Output the [X, Y] coordinate of the center of the cell containing the given text.  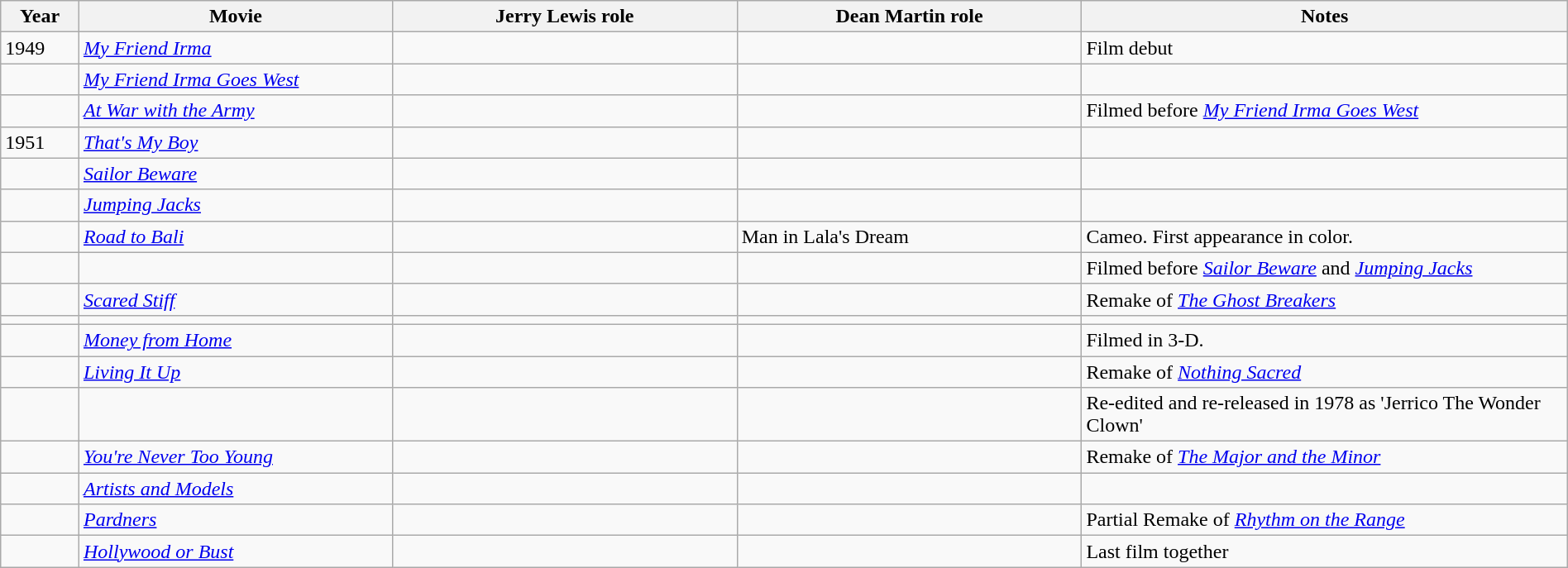
Movie [235, 17]
That's My Boy [235, 142]
Money from Home [235, 340]
Re-edited and re-released in 1978 as 'Jerrico The Wonder Clown' [1325, 415]
Remake of The Major and the Minor [1325, 457]
Jerry Lewis role [564, 17]
Film debut [1325, 48]
Filmed before My Friend Irma Goes West [1325, 111]
Living It Up [235, 371]
Artists and Models [235, 489]
You're Never Too Young [235, 457]
Scared Stiff [235, 299]
Road to Bali [235, 236]
Filmed before Sailor Beware and Jumping Jacks [1325, 268]
Remake of Nothing Sacred [1325, 371]
At War with the Army [235, 111]
Remake of The Ghost Breakers [1325, 299]
Hollywood or Bust [235, 551]
Cameo. First appearance in color. [1325, 236]
Dean Martin role [910, 17]
Man in Lala's Dream [910, 236]
Pardners [235, 520]
Jumping Jacks [235, 205]
1949 [40, 48]
My Friend Irma Goes West [235, 79]
Filmed in 3-D. [1325, 340]
Last film together [1325, 551]
1951 [40, 142]
Sailor Beware [235, 174]
Year [40, 17]
Notes [1325, 17]
Partial Remake of Rhythm on the Range [1325, 520]
My Friend Irma [235, 48]
